Capture the cell that displays the provided text and extract its (x, y) central coordinate. 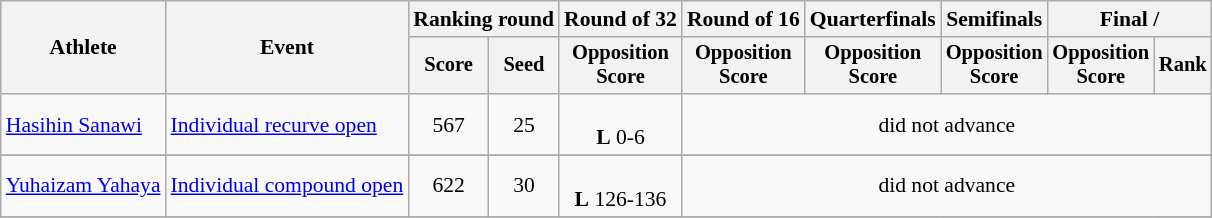
Event (288, 48)
Score (448, 66)
Round of 16 (744, 19)
Athlete (84, 48)
Ranking round (484, 19)
L 126-136 (620, 186)
622 (448, 186)
Individual recurve open (288, 124)
567 (448, 124)
Round of 32 (620, 19)
Final / (1129, 19)
Quarterfinals (873, 19)
Hasihin Sanawi (84, 124)
L 0-6 (620, 124)
30 (524, 186)
25 (524, 124)
Yuhaizam Yahaya (84, 186)
Seed (524, 66)
Semifinals (994, 19)
Individual compound open (288, 186)
Rank (1183, 66)
